Find where the given text appears and provide that cell's center as (x, y) coordinate. 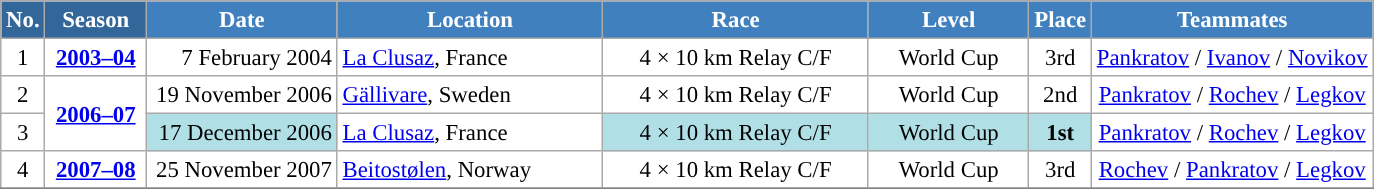
Beitostølen, Norway (470, 170)
2003–04 (96, 58)
2006–07 (96, 114)
Race (736, 20)
2 (23, 95)
25 November 2007 (242, 170)
3 (23, 133)
Place (1060, 20)
1 (23, 58)
Rochev / Pankratov / Legkov (1232, 170)
1st (1060, 133)
Level (948, 20)
Teammates (1232, 20)
2nd (1060, 95)
Date (242, 20)
Location (470, 20)
17 December 2006 (242, 133)
7 February 2004 (242, 58)
2007–08 (96, 170)
Pankratov / Ivanov / Novikov (1232, 58)
No. (23, 20)
Gällivare, Sweden (470, 95)
4 (23, 170)
19 November 2006 (242, 95)
Season (96, 20)
